Provide the (x, y) coordinate of the cell's center where the given text is located.  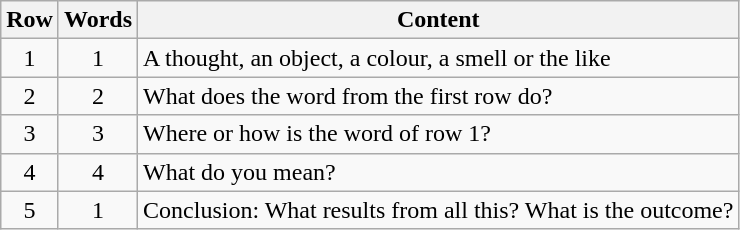
Row (30, 20)
Conclusion: What results from all this? What is the outcome? (438, 210)
Content (438, 20)
What does the word from the first row do? (438, 96)
Where or how is the word of row 1? (438, 134)
5 (30, 210)
What do you mean? (438, 172)
Words (98, 20)
A thought, an object, a colour, a smell or the like (438, 58)
